Identify which cell holds the provided text, then report its (X, Y) central coordinate. 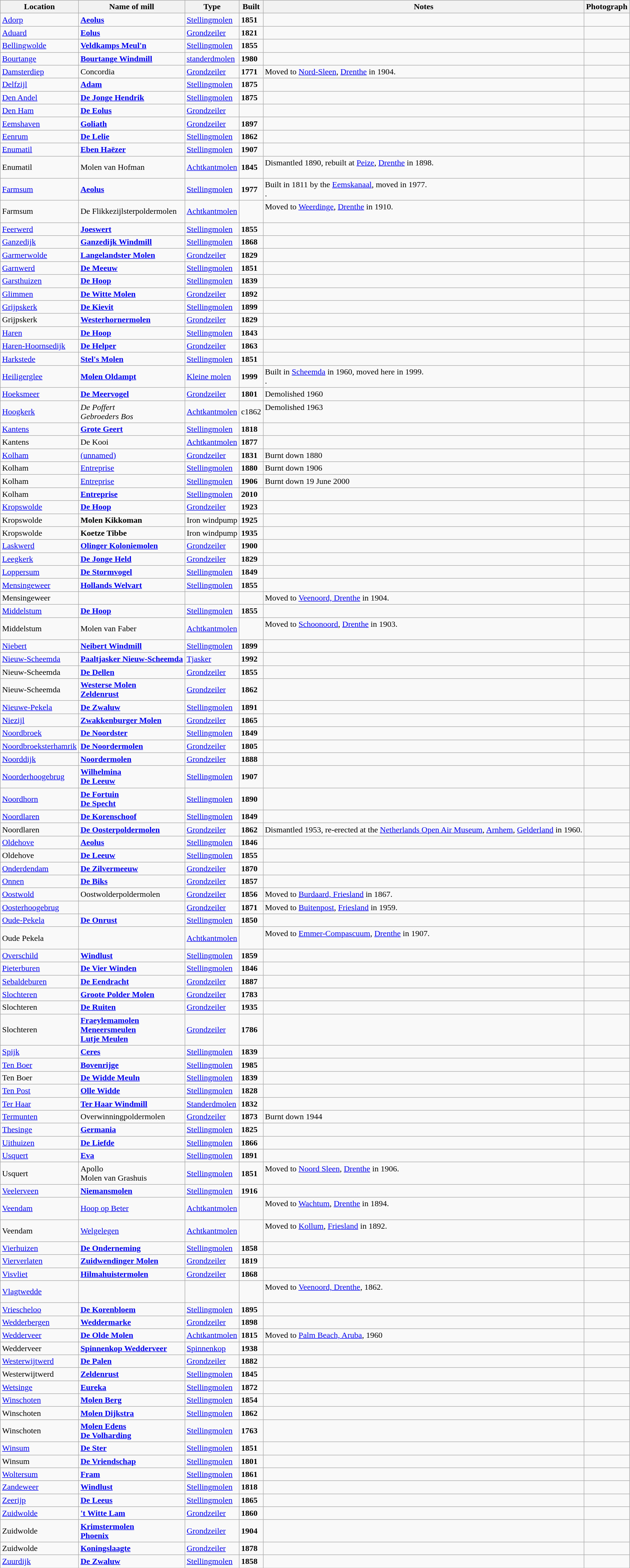
De Kievit (132, 307)
Moved to Veenoord, Drenthe, 1862. (424, 1292)
De FortuinDe Specht (132, 799)
1856 (251, 894)
Molen van Faber (132, 628)
Goliath (132, 123)
1870 (251, 869)
1873 (251, 1117)
Overschild (40, 956)
Groote Polder Molen (132, 994)
Noorddijk (40, 759)
1938 (251, 1348)
1771 (251, 72)
Den Ham (40, 110)
De Meeuw (132, 268)
De Palen (132, 1361)
Westerhornermolen (132, 320)
Feerwerd (40, 229)
Ten Post (40, 1091)
Demolished 1960 (424, 394)
Ter Haar Windmill (132, 1104)
Burnt down 1906 (424, 468)
Burnt down 1944 (424, 1117)
Niebert (40, 646)
Name of mill (132, 7)
Oude-Pekela (40, 920)
Onderdendam (40, 869)
De PoffertGebroeders Bos (132, 411)
Molen Oldampt (132, 376)
Garnwerd (40, 268)
Moved to Buitenpost, Friesland in 1959. (424, 907)
KrimstermolenPhoenix (132, 1530)
Joeswert (132, 229)
Vierhuizen (40, 1248)
De Noordermolen (132, 746)
Bourtange Windmill (132, 59)
De Liefde (132, 1143)
Spinnenkop Wedderveer (132, 1348)
1843 (251, 333)
De Lelie (132, 136)
1888 (251, 759)
Aduard (40, 33)
Noordermolen (132, 759)
Bovenrijge (132, 1065)
Eenrum (40, 136)
De Eendracht (132, 981)
1882 (251, 1361)
Oostwolderpoldermolen (132, 894)
't Witte Lam (132, 1513)
Hoeksmeer (40, 394)
De Meervogel (132, 394)
1904 (251, 1530)
Tjasker (212, 659)
Damsterdiep (40, 72)
Built in 1811 by the Eemskanaal, moved in 1977. . (424, 190)
1859 (251, 956)
De Kooi (132, 442)
Olinger Koloniemolen (132, 546)
Harkstede (40, 359)
De Vriendschap (132, 1461)
Moved to Burdaard, Friesland in 1867. (424, 894)
Koningslaagte (132, 1548)
Zwakkenburger Molen (132, 720)
1866 (251, 1143)
Eureka (132, 1387)
Paaltjasker Nieuw-Scheemda (132, 659)
1825 (251, 1130)
Vierverlaten (40, 1261)
1895 (251, 1309)
De Widde Meuln (132, 1078)
1786 (251, 1030)
1783 (251, 994)
Overwinningpoldermolen (132, 1117)
Concordia (132, 72)
Den Andel (40, 98)
Hoop op Beter (132, 1209)
standerdmolen (212, 59)
Haren-Hoornsedijk (40, 346)
1892 (251, 294)
Spijk (40, 1052)
Heiligerglee (40, 376)
Wedderbergen (40, 1322)
Woltersum (40, 1474)
Molen Dijkstra (132, 1413)
Moved to Palm Beach, Aruba, 1960 (424, 1335)
Oosterhoogebrug (40, 907)
Moved to Veenoord, Drenthe in 1904. (424, 598)
Onnen (40, 882)
De Flikkezijlsterpoldermolen (132, 211)
De Leeus (132, 1500)
WilhelminaDe Leeuw (132, 777)
Location (40, 7)
Bourtange (40, 59)
Noordhorn (40, 799)
Photograph (607, 7)
1815 (251, 1335)
1977 (251, 190)
Moved to Wachtum, Drenthe in 1894. (424, 1209)
De Zilvermeeuw (132, 869)
Moved to Noord Sleen, Drenthe in 1906. (424, 1173)
Zuurdijk (40, 1561)
Delfzijl (40, 85)
De Korenschoof (132, 816)
1860 (251, 1513)
Zeerijp (40, 1500)
Haren (40, 333)
Koetze Tibbe (132, 533)
1923 (251, 507)
Moved to Weerdinge, Drenthe in 1910. (424, 211)
Burnt down 19 June 2000 (424, 481)
Stel's Molen (132, 359)
(unnamed) (132, 455)
Zandeweer (40, 1487)
Hollands Welvart (132, 585)
De Helper (132, 346)
De Ster (132, 1448)
De Ruiten (132, 1007)
Niemansmolen (132, 1191)
1871 (251, 907)
1900 (251, 546)
De Oosterpoldermolen (132, 829)
1878 (251, 1548)
1898 (251, 1322)
Dismantled 1953, re-erected at the Netherlands Open Air Museum, Arnhem, Gelderland in 1960. (424, 829)
Westerse MolenZeldenrust (132, 690)
De Onrust (132, 920)
De Leeuw (132, 855)
Ganzedijk (40, 242)
1877 (251, 442)
Ceres (132, 1052)
Moved to Schoonoord, Drenthe in 1903. (424, 628)
FraeylemamolenMeneersmeulenLutje Meulen (132, 1030)
1897 (251, 123)
Molen Berg (132, 1400)
De Jonge Hendrik (132, 98)
De Olde Molen (132, 1335)
Adam (132, 85)
Molen Kikkoman (132, 520)
1857 (251, 882)
1906 (251, 481)
ApolloMolen van Grashuis (132, 1173)
Noordbroek (40, 733)
Burnt down 1880 (424, 455)
Grote Geert (132, 429)
De Dellen (132, 672)
1925 (251, 520)
Moved to Emmer-Compascuum, Drenthe in 1907. (424, 938)
Adorp (40, 20)
Hilmahuistermolen (132, 1274)
De Eolus (132, 110)
De Jonge Held (132, 559)
1880 (251, 468)
Glimmen (40, 294)
Uithuizen (40, 1143)
1980 (251, 59)
Weddermarke (132, 1322)
Eolus (132, 33)
Pieterburen (40, 968)
De Noordster (132, 733)
Built in Scheemda in 1960, moved here in 1999. . (424, 376)
De Korenbloem (132, 1309)
Laskwerd (40, 546)
Garsthuizen (40, 281)
Germania (132, 1130)
Eemshaven (40, 123)
De Biks (132, 882)
Ter Haar (40, 1104)
Zuidwendinger Molen (132, 1261)
Welgelegen (132, 1230)
Visvliet (40, 1274)
1887 (251, 981)
1821 (251, 33)
Spinnenkop (212, 1348)
Hoogkerk (40, 411)
c1862 (251, 411)
1916 (251, 1191)
1872 (251, 1387)
Sebaldeburen (40, 981)
Wetsinge (40, 1387)
1819 (251, 1261)
Neibert Windmill (132, 646)
Garmerwolde (40, 255)
1763 (251, 1431)
Veldkamps Meul'n (132, 46)
De Vier Winden (132, 968)
Moved to Nord-Sleen, Drenthe in 1904. (424, 72)
Moved to Kollum, Friesland in 1892. (424, 1230)
Eben Haëzer (132, 149)
Vlagtwedde (40, 1292)
1854 (251, 1400)
Olle Widde (132, 1091)
Vriescheloo (40, 1309)
Molen van Hofman (132, 167)
Bellingwolde (40, 46)
1890 (251, 799)
1831 (251, 455)
1805 (251, 746)
Molen EdensDe Volharding (132, 1431)
De Stormvogel (132, 572)
Nieuwe-Pekela (40, 707)
Oostwold (40, 894)
Noorderhoogebrug (40, 777)
Fram (132, 1474)
Termunten (40, 1117)
De Onderneming (132, 1248)
Eva (132, 1156)
1828 (251, 1091)
1863 (251, 346)
De Witte Molen (132, 294)
Type (212, 7)
Dismantled 1890, rebuilt at Peize, Drenthe in 1898. (424, 167)
Demolished 1963 (424, 411)
Leegkerk (40, 559)
Standerdmolen (212, 1104)
Kleine molen (212, 376)
Thesinge (40, 1130)
Ganzedijk Windmill (132, 242)
Zeldenrust (132, 1374)
Niezijl (40, 720)
1832 (251, 1104)
1850 (251, 920)
Veelerveen (40, 1191)
1985 (251, 1065)
1992 (251, 659)
Oude Pekela (40, 938)
1861 (251, 1474)
Langelandster Molen (132, 255)
Built (251, 7)
Notes (424, 7)
Loppersum (40, 572)
Noordbroeksterhamrik (40, 746)
1999 (251, 376)
2010 (251, 494)
